Identify which cell holds the provided text, then report its [x, y] central coordinate. 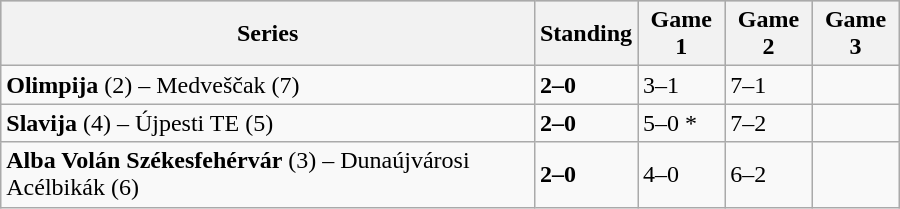
4–0 [682, 174]
Game 2 [768, 34]
Slavija (4) – Újpesti TE (5) [268, 123]
Game 3 [856, 34]
5–0 * [682, 123]
7–2 [768, 123]
Series [268, 34]
Alba Volán Székesfehérvár (3) – Dunaújvárosi Acélbikák (6) [268, 174]
Standing [586, 34]
3–1 [682, 85]
7–1 [768, 85]
Game 1 [682, 34]
Olimpija (2) – Medveščak (7) [268, 85]
6–2 [768, 174]
